Locate the cell with the specified text and output its (x, y) center coordinate. 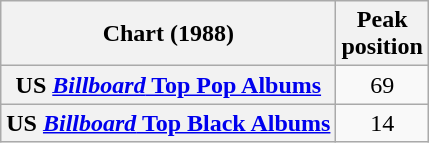
US Billboard Top Black Albums (168, 123)
US Billboard Top Pop Albums (168, 85)
Peakposition (382, 34)
Chart (1988) (168, 34)
69 (382, 85)
14 (382, 123)
